Determine the (X, Y) coordinate at the center of the cell enclosing the given text.  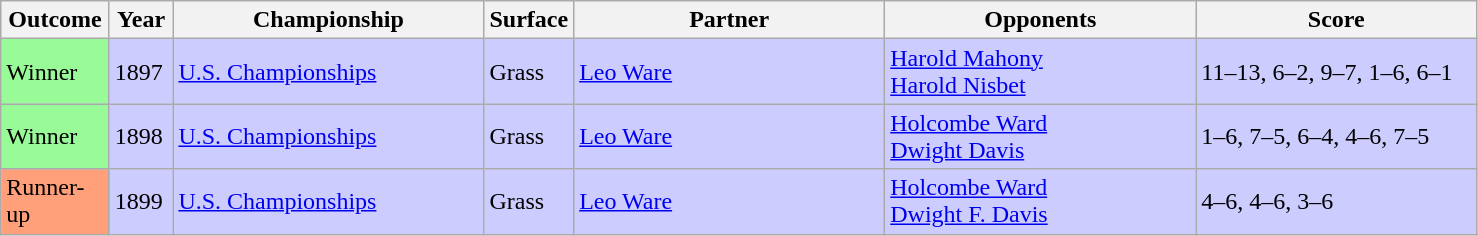
Surface (529, 20)
Holcombe Ward Dwight Davis (1040, 136)
Opponents (1040, 20)
Year (141, 20)
4–6, 4–6, 3–6 (1336, 202)
1897 (141, 72)
Score (1336, 20)
11–13, 6–2, 9–7, 1–6, 6–1 (1336, 72)
Holcombe Ward Dwight F. Davis (1040, 202)
1898 (141, 136)
1899 (141, 202)
Championship (328, 20)
Harold Mahony Harold Nisbet (1040, 72)
Outcome (56, 20)
Runner-up (56, 202)
Partner (730, 20)
1–6, 7–5, 6–4, 4–6, 7–5 (1336, 136)
